Capture the cell that displays the provided text and extract its (x, y) central coordinate. 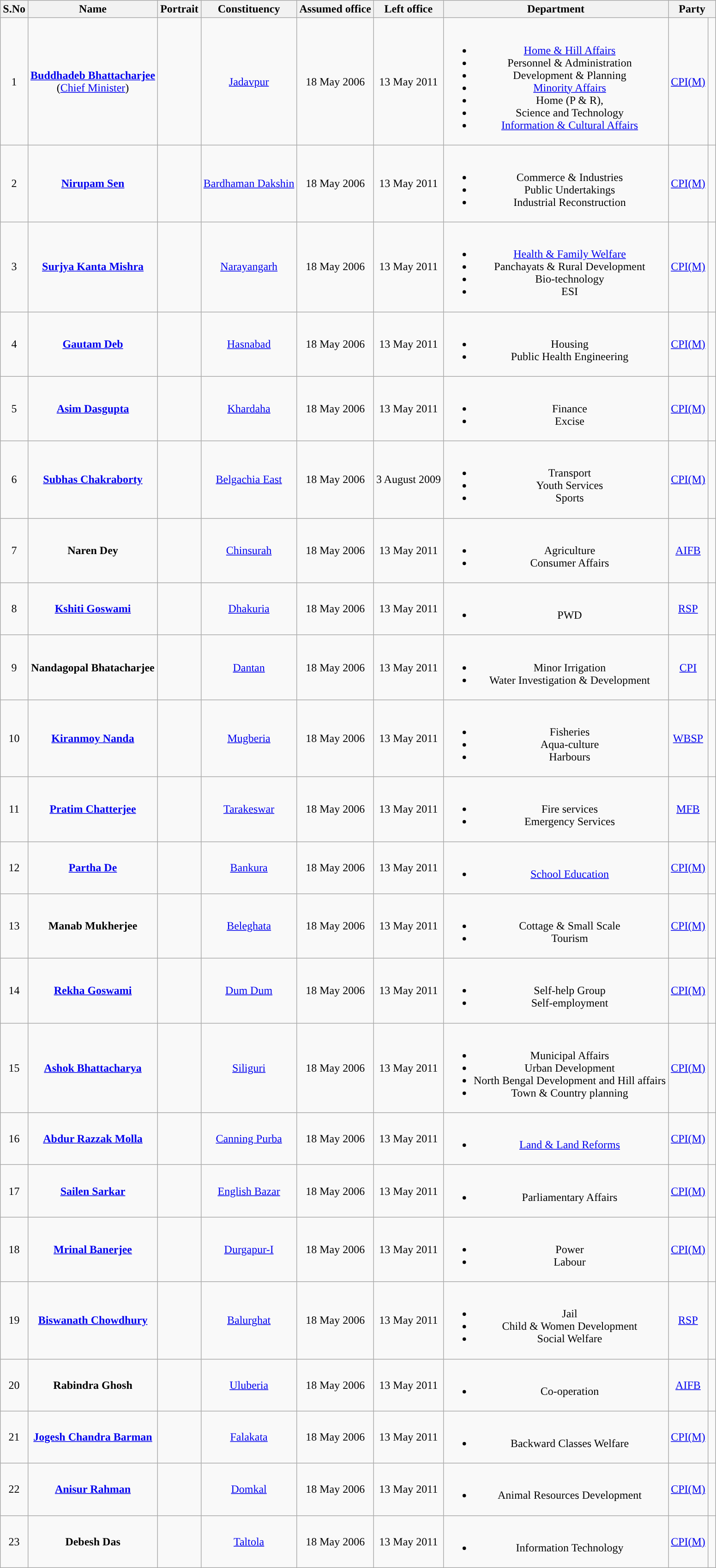
Beleghata (249, 926)
23 (14, 1541)
Ashok Bhattacharya (92, 1068)
15 (14, 1068)
Gautam Deb (92, 344)
FisheriesAqua-cultureHarbours (556, 738)
Self-help GroupSelf-employment (556, 991)
AgricultureConsumer Affairs (556, 550)
Sailen Sarkar (92, 1191)
Bankura (249, 867)
Nandagopal Bhatacharjee (92, 667)
Uluberia (249, 1385)
MFB (688, 809)
Subhas Chakraborty (92, 479)
Nirupam Sen (92, 184)
18 (14, 1249)
Assumed office (335, 9)
Department (556, 9)
School Education (556, 867)
14 (14, 991)
Balurghat (249, 1321)
Canning Purba (249, 1139)
Belgachia East (249, 479)
Chinsurah (249, 550)
Dantan (249, 667)
17 (14, 1191)
4 (14, 344)
22 (14, 1490)
Fire servicesEmergency Services (556, 809)
Co-operation (556, 1385)
Asim Dasgupta (92, 409)
Pratim Chatterjee (92, 809)
Dum Dum (249, 991)
WBSP (688, 738)
19 (14, 1321)
3 (14, 267)
12 (14, 867)
Name (92, 9)
Manab Mukherjee (92, 926)
Left office (408, 9)
Kshiti Goswami (92, 609)
1 (14, 81)
Debesh Das (92, 1541)
5 (14, 409)
7 (14, 550)
Naren Dey (92, 550)
Jadavpur (249, 81)
Jogesh Chandra Barman (92, 1437)
Backward Classes Welfare (556, 1437)
Information Technology (556, 1541)
PWD (556, 609)
PowerLabour (556, 1249)
Buddhadeb Bhattacharjee (Chief Minister) (92, 81)
21 (14, 1437)
Health & Family WelfarePanchayats & Rural DevelopmentBio-technologyESI (556, 267)
Tarakeswar (249, 809)
8 (14, 609)
Surjya Kanta Mishra (92, 267)
Bardhaman Dakshin (249, 184)
20 (14, 1385)
Anisur Rahman (92, 1490)
Rabindra Ghosh (92, 1385)
Portrait (180, 9)
Kiranmoy Nanda (92, 738)
Municipal AffairsUrban DevelopmentNorth Bengal Development and Hill affairsTown & Country planning (556, 1068)
Home & Hill AffairsPersonnel & AdministrationDevelopment & PlanningMinority AffairsHome (P & R),Science and TechnologyInformation & Cultural Affairs (556, 81)
Dhakuria (249, 609)
Khardaha (249, 409)
6 (14, 479)
Taltola (249, 1541)
CPI (688, 667)
Animal Resources Development (556, 1490)
Abdur Razzak Molla (92, 1139)
Partha De (92, 867)
Durgapur-I (249, 1249)
HousingPublic Health Engineering (556, 344)
Hasnabad (249, 344)
16 (14, 1139)
Domkal (249, 1490)
Party (692, 9)
English Bazar (249, 1191)
10 (14, 738)
Parliamentary Affairs (556, 1191)
FinanceExcise (556, 409)
Cottage & Small ScaleTourism (556, 926)
2 (14, 184)
9 (14, 667)
3 August 2009 (408, 479)
Mrinal Banerjee (92, 1249)
Minor IrrigationWater Investigation & Development (556, 667)
Commerce & IndustriesPublic UndertakingsIndustrial Reconstruction (556, 184)
Mugberia (249, 738)
Biswanath Chowdhury (92, 1321)
S.No (14, 9)
13 (14, 926)
JailChild & Women DevelopmentSocial Welfare (556, 1321)
Land & Land Reforms (556, 1139)
Siliguri (249, 1068)
Narayangarh (249, 267)
TransportYouth ServicesSports (556, 479)
Rekha Goswami (92, 991)
Constituency (249, 9)
11 (14, 809)
Falakata (249, 1437)
